Determine the [X, Y] coordinate at the center of the cell enclosing the given text.  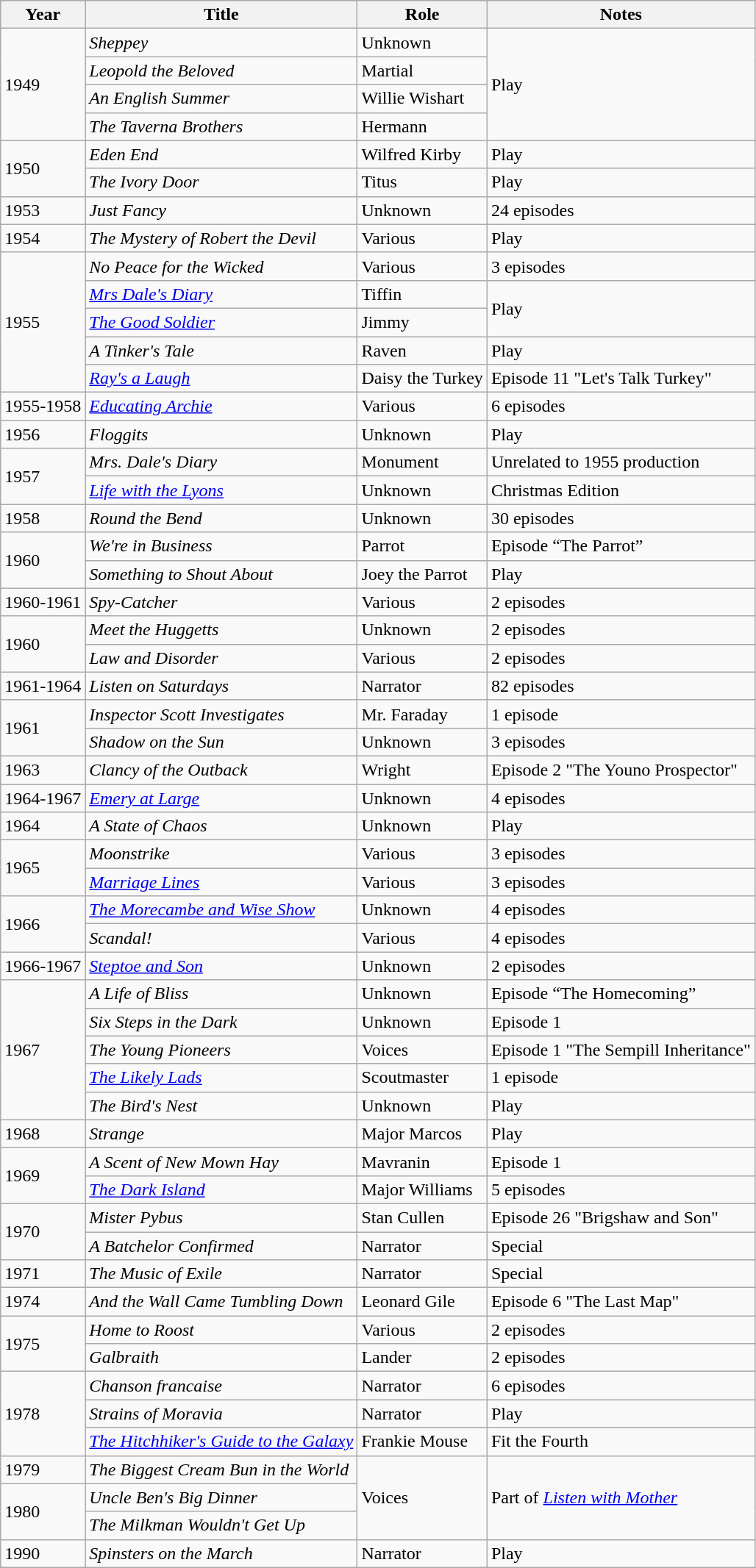
The Likely Lads [221, 1078]
1971 [43, 1274]
1958 [43, 518]
Raven [422, 351]
Year [43, 15]
Inspector Scott Investigates [221, 714]
Episode “The Parrot” [621, 546]
Mavranin [422, 1161]
Part of Listen with Mother [621, 1497]
Moonstrike [221, 854]
The Biggest Cream Bun in the World [221, 1469]
82 episodes [621, 686]
Martial [422, 71]
Six Steps in the Dark [221, 1022]
Titus [422, 182]
1960-1961 [43, 602]
Mr. Faraday [422, 714]
The Hitchhiker's Guide to the Galaxy [221, 1442]
Just Fancy [221, 210]
Tiffin [422, 294]
Life with the Lyons [221, 490]
30 episodes [621, 518]
1964 [43, 826]
A Life of Bliss [221, 994]
The Milkman Wouldn't Get Up [221, 1525]
Law and Disorder [221, 658]
1968 [43, 1134]
Round the Bend [221, 518]
Mrs. Dale's Diary [221, 462]
Strains of Moravia [221, 1414]
5 episodes [621, 1189]
Willie Wishart [422, 99]
1974 [43, 1302]
Frankie Mouse [422, 1442]
Listen on Saturdays [221, 686]
A Batchelor Confirmed [221, 1246]
Episode 2 "The Youno Prospector" [621, 770]
Something to Shout About [221, 574]
1970 [43, 1231]
Mister Pybus [221, 1217]
Uncle Ben's Big Dinner [221, 1497]
Ray's a Laugh [221, 379]
Spinsters on the March [221, 1553]
1954 [43, 238]
Monument [422, 462]
The Ivory Door [221, 182]
Galbraith [221, 1358]
The Mystery of Robert the Devil [221, 238]
Chanson francaise [221, 1386]
1955 [43, 322]
Episode 6 "The Last Map" [621, 1302]
1955-1958 [43, 407]
Episode 11 "Let's Talk Turkey" [621, 379]
Stan Cullen [422, 1217]
And the Wall Came Tumbling Down [221, 1302]
Sheppey [221, 43]
A Scent of New Mown Hay [221, 1161]
Emery at Large [221, 798]
Episode 26 "Brigshaw and Son" [621, 1217]
Title [221, 15]
Strange [221, 1134]
1966-1967 [43, 966]
Major Williams [422, 1189]
Scoutmaster [422, 1078]
Floggits [221, 434]
The Bird's Nest [221, 1106]
1950 [43, 168]
1953 [43, 210]
Parrot [422, 546]
A State of Chaos [221, 826]
We're in Business [221, 546]
Joey the Parrot [422, 574]
Major Marcos [422, 1134]
Eden End [221, 154]
Episode “The Homecoming” [621, 994]
Mrs Dale's Diary [221, 294]
1965 [43, 868]
Fit the Fourth [621, 1442]
1969 [43, 1175]
1963 [43, 770]
Shadow on the Sun [221, 742]
Unrelated to 1955 production [621, 462]
Wright [422, 770]
1978 [43, 1414]
An English Summer [221, 99]
1957 [43, 476]
Leonard Gile [422, 1302]
Christmas Edition [621, 490]
Wilfred Kirby [422, 154]
Home to Roost [221, 1330]
The Morecambe and Wise Show [221, 910]
Daisy the Turkey [422, 379]
Clancy of the Outback [221, 770]
A Tinker's Tale [221, 351]
The Young Pioneers [221, 1050]
The Taverna Brothers [221, 126]
1990 [43, 1553]
No Peace for the Wicked [221, 266]
Episode 1 "The Sempill Inheritance" [621, 1050]
Scandal! [221, 938]
1961 [43, 728]
The Good Soldier [221, 322]
1967 [43, 1050]
Jimmy [422, 322]
Marriage Lines [221, 882]
Meet the Huggetts [221, 630]
The Music of Exile [221, 1274]
Steptoe and Son [221, 966]
1961-1964 [43, 686]
Notes [621, 15]
Educating Archie [221, 407]
Hermann [422, 126]
1975 [43, 1344]
1956 [43, 434]
Lander [422, 1358]
Spy-Catcher [221, 602]
Leopold the Beloved [221, 71]
1949 [43, 85]
1966 [43, 924]
The Dark Island [221, 1189]
1980 [43, 1511]
1979 [43, 1469]
1964-1967 [43, 798]
24 episodes [621, 210]
Role [422, 15]
